Search for the cell housing the specified text and yield its (X, Y) center coordinate. 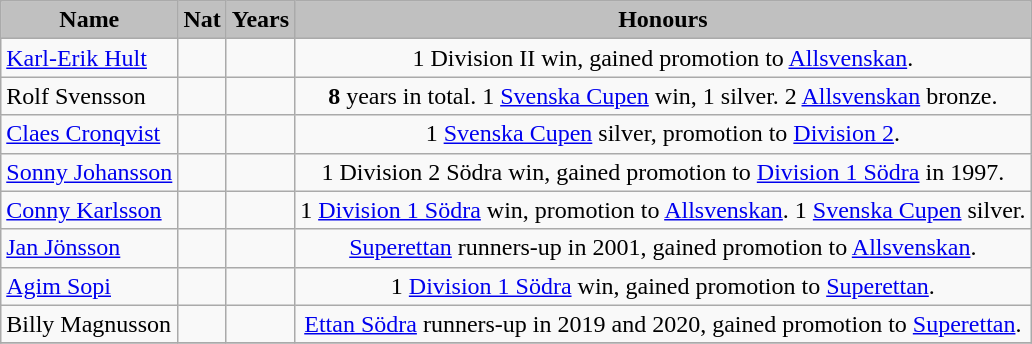
1 Division 1 Södra win, gained promotion to Superettan. (663, 286)
1 Division 2 Södra win, gained promotion to Division 1 Södra in 1997. (663, 172)
Agim Sopi (90, 286)
Years (260, 20)
8 years in total. 1 Svenska Cupen win, 1 silver. 2 Allsvenskan bronze. (663, 96)
Rolf Svensson (90, 96)
Ettan Södra runners-up in 2019 and 2020, gained promotion to Superettan. (663, 324)
Billy Magnusson (90, 324)
Claes Cronqvist (90, 134)
Conny Karlsson (90, 210)
Name (90, 20)
Superettan runners-up in 2001, gained promotion to Allsvenskan. (663, 248)
1 Division 1 Södra win, promotion to Allsvenskan. 1 Svenska Cupen silver. (663, 210)
1 Svenska Cupen silver, promotion to Division 2. (663, 134)
Karl-Erik Hult (90, 58)
Honours (663, 20)
Nat (202, 20)
Jan Jönsson (90, 248)
1 Division II win, gained promotion to Allsvenskan. (663, 58)
Sonny Johansson (90, 172)
